Return the (X, Y) coordinate for the center point of the cell that contains the specified text.  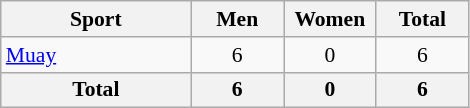
Muay (96, 55)
Sport (96, 19)
Men (238, 19)
Women (330, 19)
